Locate the cell with the specified text and output its [x, y] center coordinate. 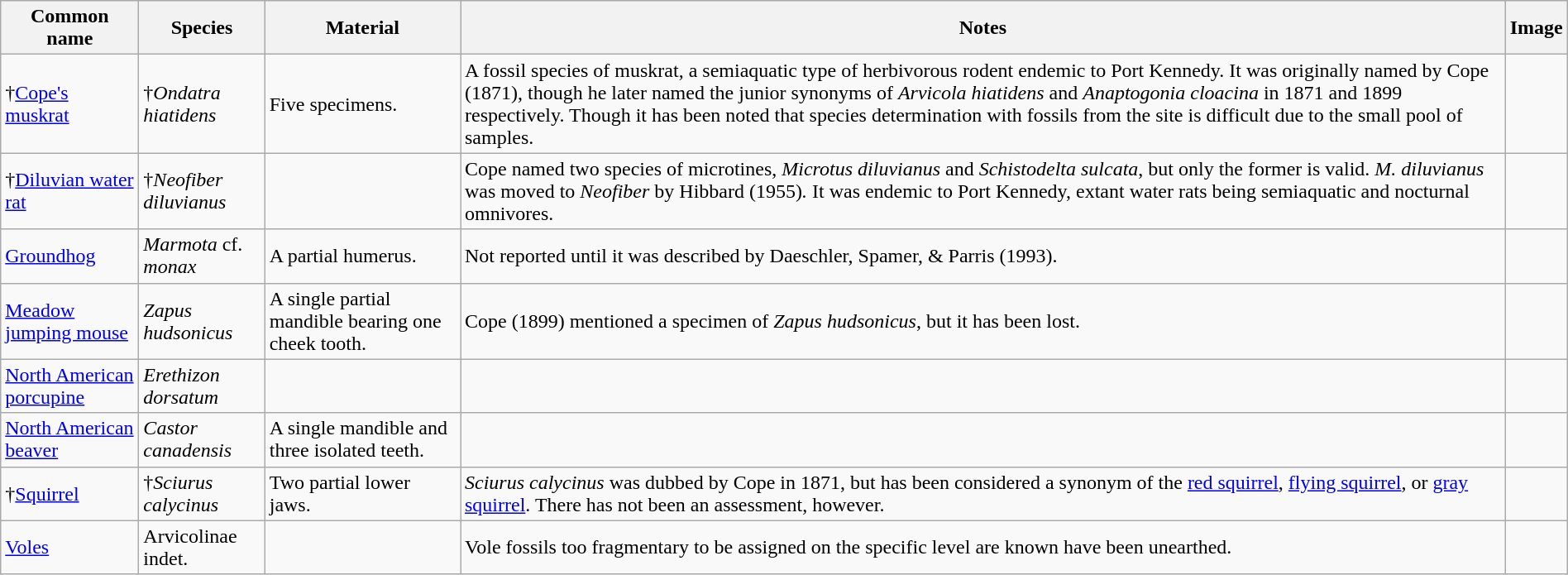
†Diluvian water rat [69, 191]
Marmota cf. monax [202, 256]
Zapus hudsonicus [202, 321]
†Ondatra hiatidens [202, 104]
North American beaver [69, 440]
Erethizon dorsatum [202, 386]
A partial humerus. [362, 256]
Voles [69, 548]
†Cope's muskrat [69, 104]
A single mandible and three isolated teeth. [362, 440]
Vole fossils too fragmentary to be assigned on the specific level are known have been unearthed. [982, 548]
Notes [982, 28]
Castor canadensis [202, 440]
Two partial lower jaws. [362, 493]
North American porcupine [69, 386]
Common name [69, 28]
Groundhog [69, 256]
†Squirrel [69, 493]
Material [362, 28]
†Neofiber diluvianus [202, 191]
Species [202, 28]
Meadow jumping mouse [69, 321]
Five specimens. [362, 104]
†Sciurus calycinus [202, 493]
Not reported until it was described by Daeschler, Spamer, & Parris (1993). [982, 256]
A single partial mandible bearing one cheek tooth. [362, 321]
Image [1537, 28]
Cope (1899) mentioned a specimen of Zapus hudsonicus, but it has been lost. [982, 321]
Arvicolinae indet. [202, 548]
